Capture the cell that displays the provided text and extract its (x, y) central coordinate. 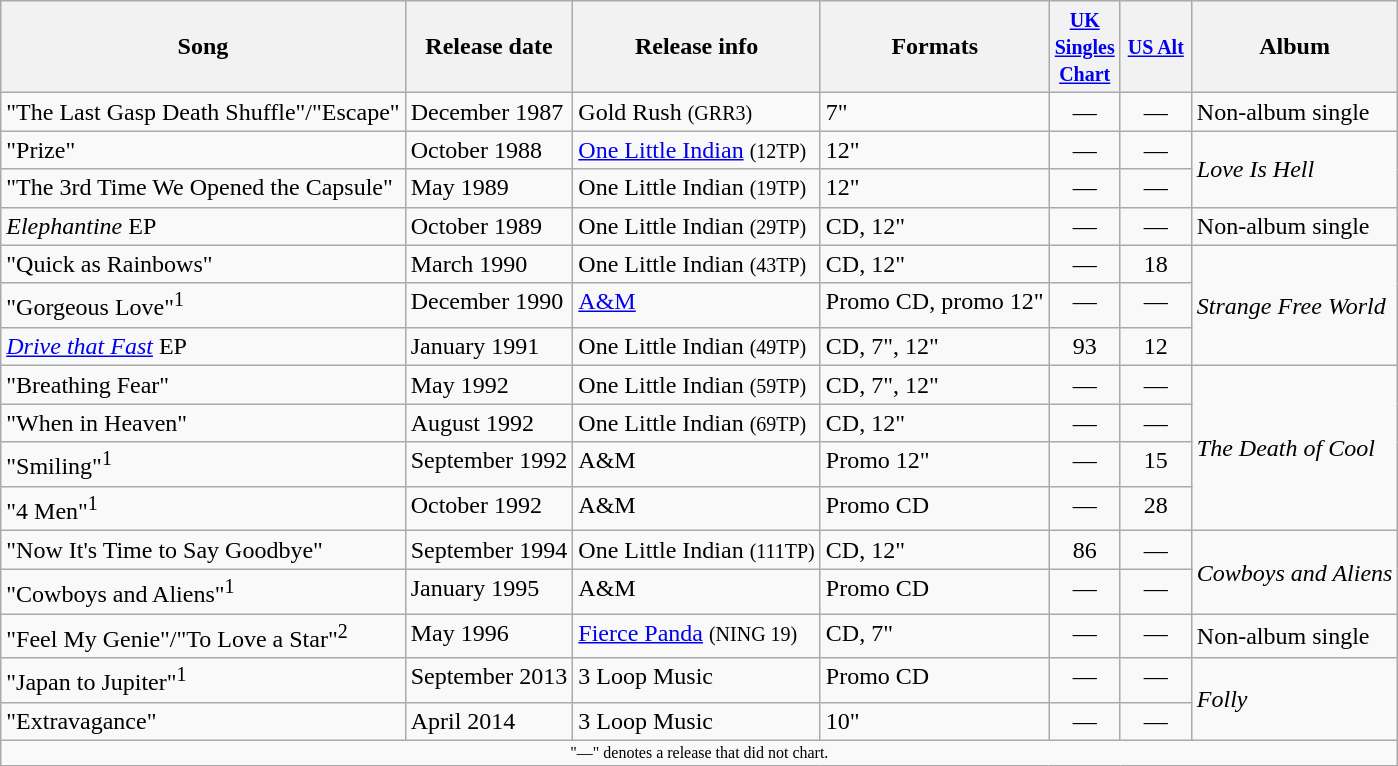
UK Singles Chart (1084, 47)
"Extravagance" (203, 722)
CD, 7" (934, 636)
One Little Indian (111TP) (697, 550)
April 2014 (489, 722)
Fierce Panda (NING 19) (697, 636)
October 1988 (489, 150)
Promo CD, promo 12" (934, 306)
"Feel My Genie"/"To Love a Star"2 (203, 636)
January 1991 (489, 347)
10" (934, 722)
18 (1156, 264)
October 1989 (489, 226)
"Gorgeous Love"1 (203, 306)
One Little Indian (43TP) (697, 264)
Strange Free World (1294, 306)
December 1990 (489, 306)
"—" denotes a release that did not chart. (700, 753)
86 (1084, 550)
September 1994 (489, 550)
15 (1156, 464)
January 1995 (489, 592)
March 1990 (489, 264)
Cowboys and Aliens (1294, 572)
October 1992 (489, 508)
Song (203, 47)
"Smiling"1 (203, 464)
September 1992 (489, 464)
Drive that Fast EP (203, 347)
"When in Heaven" (203, 423)
"Prize" (203, 150)
"Quick as Rainbows" (203, 264)
"4 Men"1 (203, 508)
Promo 12" (934, 464)
The Death of Cool (1294, 448)
"Breathing Fear" (203, 385)
US Alt (1156, 47)
28 (1156, 508)
Love Is Hell (1294, 169)
Release date (489, 47)
One Little Indian (69TP) (697, 423)
May 1992 (489, 385)
Folly (1294, 700)
"The 3rd Time We Opened the Capsule" (203, 188)
August 1992 (489, 423)
September 2013 (489, 680)
"The Last Gasp Death Shuffle"/"Escape" (203, 112)
12 (1156, 347)
7" (934, 112)
Gold Rush (GRR3) (697, 112)
One Little Indian (19TP) (697, 188)
One Little Indian (49TP) (697, 347)
One Little Indian (29TP) (697, 226)
Album (1294, 47)
"Now It's Time to Say Goodbye" (203, 550)
Elephantine EP (203, 226)
"Japan to Jupiter"1 (203, 680)
93 (1084, 347)
"Cowboys and Aliens"1 (203, 592)
May 1989 (489, 188)
One Little Indian (59TP) (697, 385)
Release info (697, 47)
One Little Indian (12TP) (697, 150)
May 1996 (489, 636)
Formats (934, 47)
December 1987 (489, 112)
